Search for the cell housing the specified text and yield its [X, Y] center coordinate. 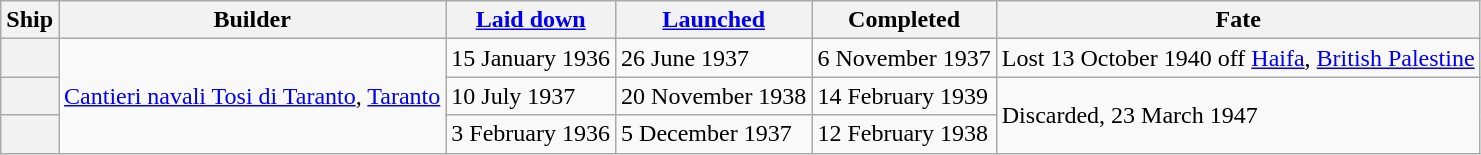
3 February 1936 [531, 134]
5 December 1937 [714, 134]
Launched [714, 20]
Completed [904, 20]
10 July 1937 [531, 96]
14 February 1939 [904, 96]
Builder [252, 20]
Laid down [531, 20]
Discarded, 23 March 1947 [1238, 115]
Ship [30, 20]
Lost 13 October 1940 off Haifa, British Palestine [1238, 58]
15 January 1936 [531, 58]
12 February 1938 [904, 134]
Fate [1238, 20]
20 November 1938 [714, 96]
Cantieri navali Tosi di Taranto, Taranto [252, 96]
26 June 1937 [714, 58]
6 November 1937 [904, 58]
